For the text-containing cell, return its midpoint in (X, Y) coordinate format. 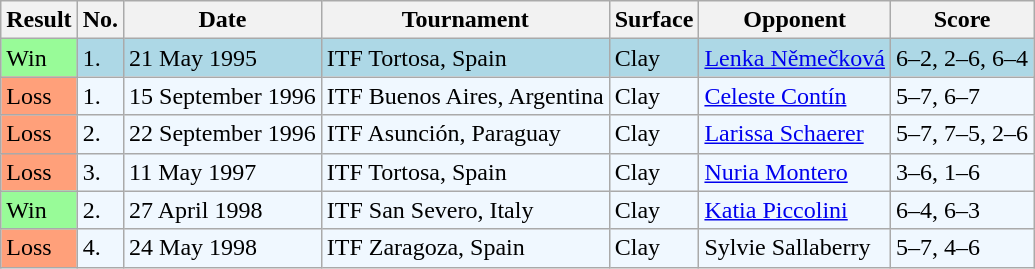
Surface (654, 20)
Katia Piccolini (795, 210)
4. (100, 248)
3–6, 1–6 (962, 172)
5–7, 6–7 (962, 96)
6–4, 6–3 (962, 210)
Result (39, 20)
24 May 1998 (223, 248)
3. (100, 172)
5–7, 7–5, 2–6 (962, 134)
27 April 1998 (223, 210)
Lenka Němečková (795, 58)
6–2, 2–6, 6–4 (962, 58)
Opponent (795, 20)
Celeste Contín (795, 96)
15 September 1996 (223, 96)
Larissa Schaerer (795, 134)
ITF San Severo, Italy (465, 210)
Date (223, 20)
Sylvie Sallaberry (795, 248)
Score (962, 20)
ITF Asunción, Paraguay (465, 134)
ITF Zaragoza, Spain (465, 248)
No. (100, 20)
ITF Buenos Aires, Argentina (465, 96)
22 September 1996 (223, 134)
Nuria Montero (795, 172)
5–7, 4–6 (962, 248)
21 May 1995 (223, 58)
11 May 1997 (223, 172)
Tournament (465, 20)
